Capture the cell that displays the provided text and extract its (x, y) central coordinate. 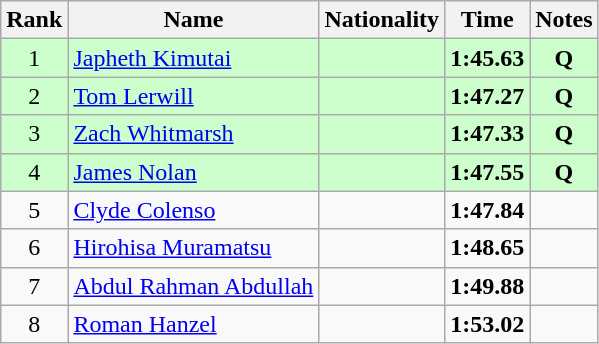
8 (34, 324)
1:47.84 (488, 210)
1:47.55 (488, 172)
Tom Lerwill (194, 96)
1:47.33 (488, 134)
1 (34, 58)
Notes (564, 20)
James Nolan (194, 172)
Nationality (382, 20)
1:47.27 (488, 96)
1:45.63 (488, 58)
1:49.88 (488, 286)
Hirohisa Muramatsu (194, 248)
Time (488, 20)
5 (34, 210)
Japheth Kimutai (194, 58)
1:53.02 (488, 324)
Name (194, 20)
Clyde Colenso (194, 210)
2 (34, 96)
7 (34, 286)
1:48.65 (488, 248)
4 (34, 172)
Rank (34, 20)
Zach Whitmarsh (194, 134)
3 (34, 134)
6 (34, 248)
Roman Hanzel (194, 324)
Abdul Rahman Abdullah (194, 286)
